From the cell containing the given text, extract its center point as [x, y] coordinate. 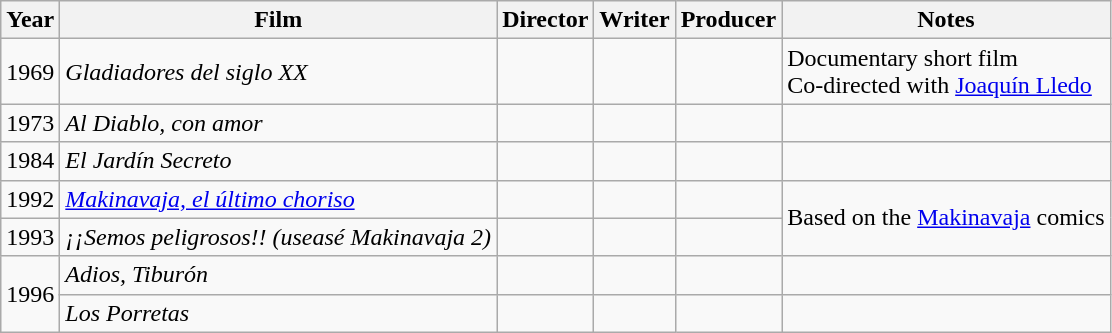
1973 [30, 123]
Makinavaja, el último choriso [278, 199]
Adios, Tiburón [278, 275]
1993 [30, 237]
Producer [728, 20]
Al Diablo, con amor [278, 123]
Writer [634, 20]
Los Porretas [278, 313]
1992 [30, 199]
Based on the Makinavaja comics [946, 218]
Documentary short filmCo-directed with Joaquín Lledo [946, 72]
Notes [946, 20]
1969 [30, 72]
Film [278, 20]
1996 [30, 294]
Gladiadores del siglo XX [278, 72]
El Jardín Secreto [278, 161]
¡¡Semos peligrosos!! (useasé Makinavaja 2) [278, 237]
Director [546, 20]
Year [30, 20]
1984 [30, 161]
